Detect which cell encompasses the target text, then output its [x, y] center coordinate. 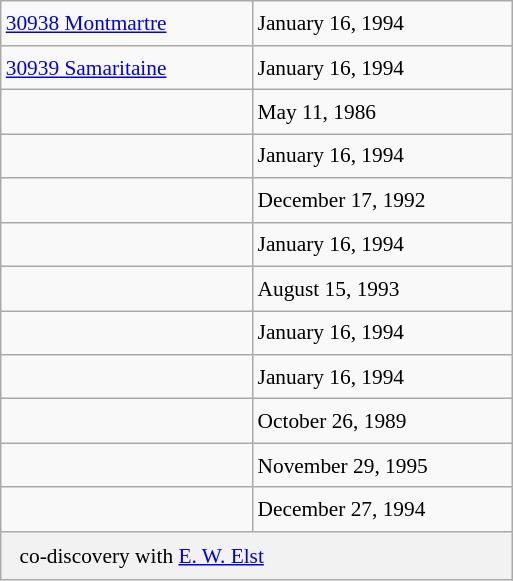
October 26, 1989 [382, 421]
December 17, 1992 [382, 200]
December 27, 1994 [382, 509]
30939 Samaritaine [127, 67]
May 11, 1986 [382, 112]
August 15, 1993 [382, 288]
co-discovery with E. W. Elst [256, 556]
November 29, 1995 [382, 465]
30938 Montmartre [127, 23]
